Search for the cell housing the specified text and yield its (x, y) center coordinate. 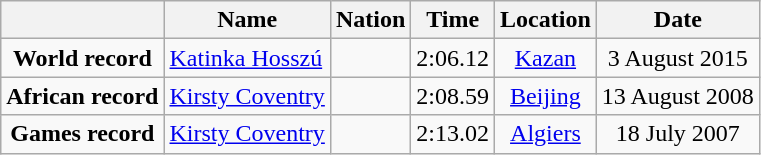
Nation (370, 20)
3 August 2015 (678, 58)
Algiers (546, 134)
13 August 2008 (678, 96)
18 July 2007 (678, 134)
Games record (82, 134)
Time (453, 20)
Date (678, 20)
Katinka Hosszú (247, 58)
2:06.12 (453, 58)
Beijing (546, 96)
Name (247, 20)
2:13.02 (453, 134)
Kazan (546, 58)
World record (82, 58)
2:08.59 (453, 96)
Location (546, 20)
African record (82, 96)
